Return [x, y] of the center of cell containing provided text 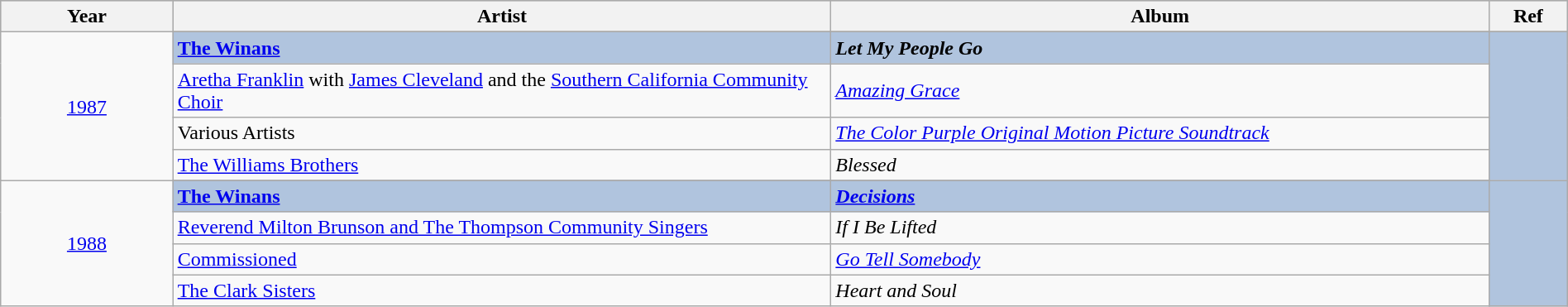
Artist [502, 17]
Amazing Grace [1160, 91]
Let My People Go [1160, 48]
The Color Purple Original Motion Picture Soundtrack [1160, 133]
Aretha Franklin with James Cleveland and the Southern California Community Choir [502, 91]
Various Artists [502, 133]
1988 [87, 243]
Heart and Soul [1160, 290]
Commissioned [502, 259]
Ref [1528, 17]
The Williams Brothers [502, 165]
Year [87, 17]
1987 [87, 106]
Decisions [1160, 196]
Blessed [1160, 165]
Go Tell Somebody [1160, 259]
Reverend Milton Brunson and The Thompson Community Singers [502, 228]
The Clark Sisters [502, 290]
If I Be Lifted [1160, 228]
Album [1160, 17]
